Search for the cell housing the specified text and yield its [X, Y] center coordinate. 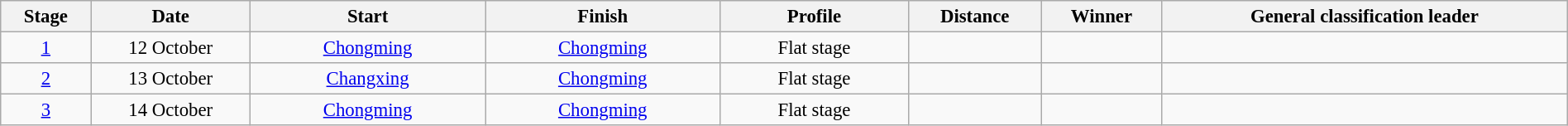
Start [367, 17]
Distance [974, 17]
2 [46, 79]
Profile [814, 17]
Date [170, 17]
General classification leader [1365, 17]
Changxing [367, 79]
Stage [46, 17]
Finish [603, 17]
1 [46, 48]
Winner [1102, 17]
3 [46, 110]
12 October [170, 48]
13 October [170, 79]
14 October [170, 110]
